Return the [x, y] coordinate for the center point of the cell that contains the specified text.  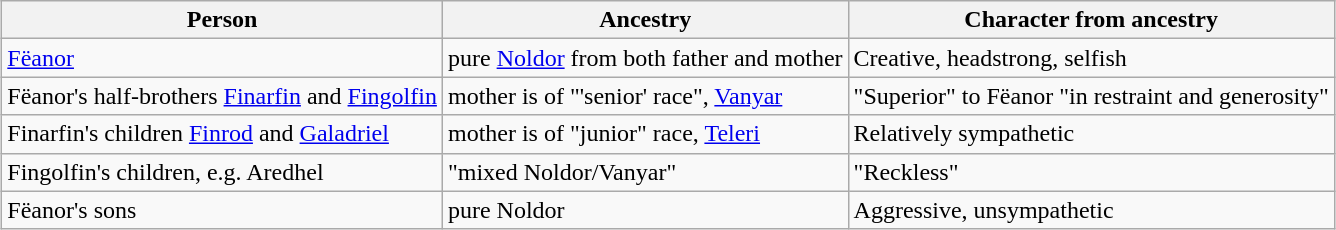
Ancestry [645, 20]
Fëanor [222, 58]
"mixed Noldor/Vanyar" [645, 172]
Relatively sympathetic [1091, 134]
Fingolfin's children, e.g. Aredhel [222, 172]
Creative, headstrong, selfish [1091, 58]
Finarfin's children Finrod and Galadriel [222, 134]
"Superior" to Fëanor "in restraint and generosity" [1091, 96]
Fëanor's sons [222, 210]
"Reckless" [1091, 172]
Fëanor's half-brothers Finarfin and Fingolfin [222, 96]
mother is of "junior" race, Teleri [645, 134]
Character from ancestry [1091, 20]
Aggressive, unsympathetic [1091, 210]
pure Noldor [645, 210]
mother is of "'senior' race", Vanyar [645, 96]
Person [222, 20]
pure Noldor from both father and mother [645, 58]
